Determine the [x, y] coordinate at the center of the cell enclosing the given text.  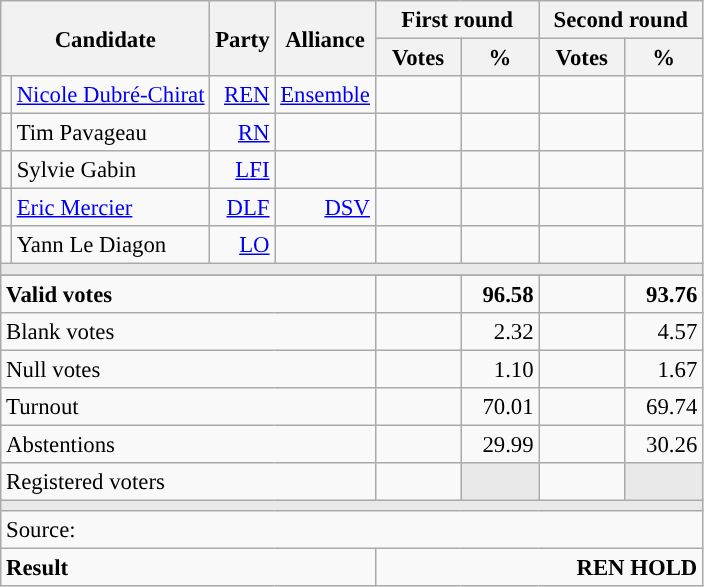
Alliance [325, 38]
REN [242, 95]
29.99 [500, 444]
Second round [621, 20]
Candidate [106, 38]
2.32 [500, 331]
93.76 [664, 294]
Eric Mercier [110, 208]
70.01 [500, 406]
Sylvie Gabin [110, 170]
Blank votes [188, 331]
LO [242, 245]
Nicole Dubré-Chirat [110, 95]
DSV [325, 208]
REN HOLD [538, 567]
Turnout [188, 406]
Abstentions [188, 444]
Null votes [188, 369]
Result [188, 567]
4.57 [664, 331]
First round [457, 20]
Registered voters [188, 482]
Ensemble [325, 95]
1.10 [500, 369]
Valid votes [188, 294]
DLF [242, 208]
RN [242, 133]
96.58 [500, 294]
Tim Pavageau [110, 133]
LFI [242, 170]
69.74 [664, 406]
Source: [352, 530]
Party [242, 38]
Yann Le Diagon [110, 245]
30.26 [664, 444]
1.67 [664, 369]
